Return the [x, y] coordinate for the center point of the cell that contains the specified text.  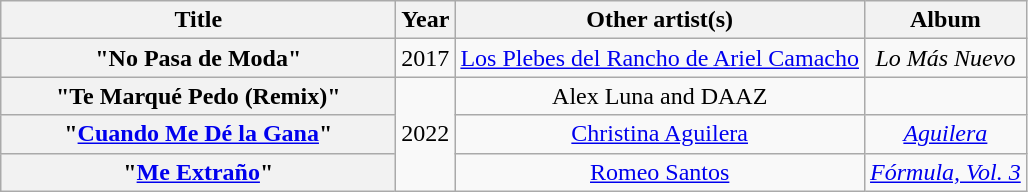
Alex Luna and DAAZ [660, 96]
"Te Marqué Pedo (Remix)" [198, 96]
Title [198, 20]
Year [426, 20]
Other artist(s) [660, 20]
Aguilera [946, 134]
Romeo Santos [660, 172]
Lo Más Nuevo [946, 58]
"Me Extraño" [198, 172]
"No Pasa de Moda" [198, 58]
Album [946, 20]
2017 [426, 58]
Los Plebes del Rancho de Ariel Camacho [660, 58]
2022 [426, 134]
"Cuando Me Dé la Gana" [198, 134]
Christina Aguilera [660, 134]
Fórmula, Vol. 3 [946, 172]
